For the text-containing cell, return its midpoint in (x, y) coordinate format. 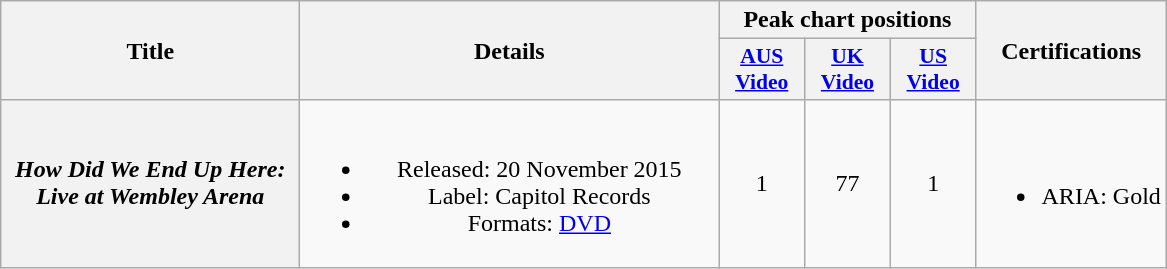
Peak chart positions (848, 20)
USVideo (933, 70)
AUSVideo (762, 70)
Released: 20 November 2015Label: Capitol RecordsFormats: DVD (510, 184)
ARIA: Gold (1071, 184)
How Did We End Up Here: Live at Wembley Arena (150, 184)
Certifications (1071, 50)
UKVideo (848, 70)
Title (150, 50)
Details (510, 50)
77 (848, 184)
